Capture the cell that displays the provided text and extract its [x, y] central coordinate. 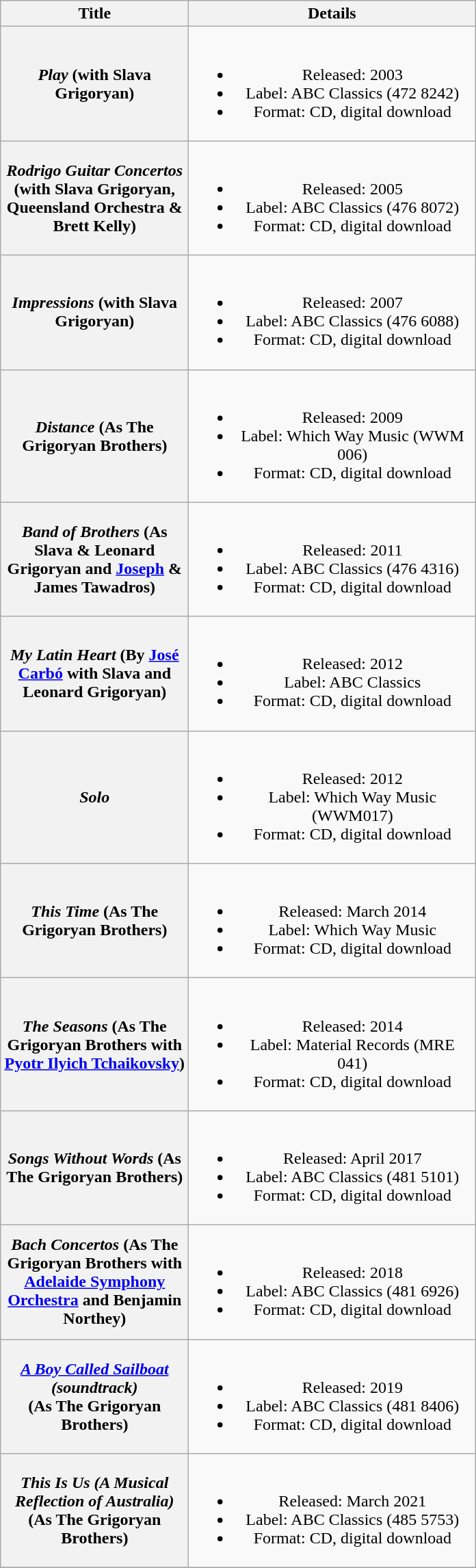
This Time (As The Grigoryan Brothers) [94, 921]
Released: April 2017Label: ABC Classics (481 5101)Format: CD, digital download [332, 1167]
This Is Us (A Musical Reflection of Australia) (As The Grigoryan Brothers) [94, 1511]
Rodrigo Guitar Concertos (with Slava Grigoryan, Queensland Orchestra & Brett Kelly) [94, 198]
Released: 2009Label: Which Way Music (WWM 006)Format: CD, digital download [332, 436]
My Latin Heart (By José Carbó with Slava and Leonard Grigoryan) [94, 673]
Released: March 2014Label: Which Way MusicFormat: CD, digital download [332, 921]
Title [94, 14]
Distance (As The Grigoryan Brothers) [94, 436]
Released: 2003Label: ABC Classics (472 8242)Format: CD, digital download [332, 83]
Released: 2019Label: ABC Classics (481 8406)Format: CD, digital download [332, 1397]
The Seasons (As The Grigoryan Brothers with Pyotr Ilyich Tchaikovsky) [94, 1044]
Released: 2012Label: ABC ClassicsFormat: CD, digital download [332, 673]
Bach Concertos (As The Grigoryan Brothers with Adelaide Symphony Orchestra and Benjamin Northey) [94, 1282]
Released: 2011Label: ABC Classics (476 4316)Format: CD, digital download [332, 560]
Released: 2007Label: ABC Classics (476 6088)Format: CD, digital download [332, 312]
Band of Brothers (As Slava & Leonard Grigoryan and Joseph & James Tawadros) [94, 560]
Released: 2005Label: ABC Classics (476 8072)Format: CD, digital download [332, 198]
Released: March 2021Label: ABC Classics (485 5753)Format: CD, digital download [332, 1511]
A Boy Called Sailboat (soundtrack) (As The Grigoryan Brothers) [94, 1397]
Details [332, 14]
Released: 2018Label: ABC Classics (481 6926)Format: CD, digital download [332, 1282]
Released: 2014Label: Material Records (MRE 041)Format: CD, digital download [332, 1044]
Play (with Slava Grigoryan) [94, 83]
Released: 2012Label: Which Way Music (WWM017)Format: CD, digital download [332, 797]
Songs Without Words (As The Grigoryan Brothers) [94, 1167]
Solo [94, 797]
Impressions (with Slava Grigoryan) [94, 312]
